From the cell containing the given text, extract its center point as (X, Y) coordinate. 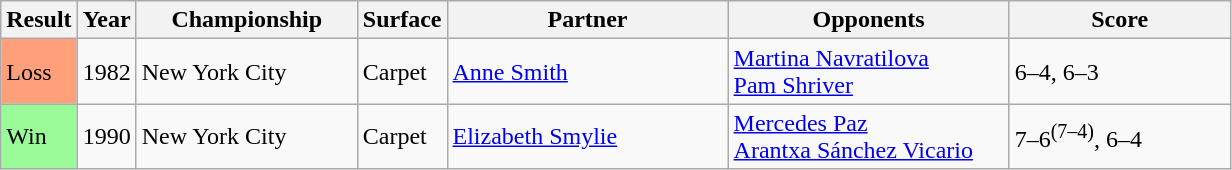
Mercedes Paz Arantxa Sánchez Vicario (868, 136)
Year (106, 20)
Anne Smith (588, 72)
7–6(7–4), 6–4 (1120, 136)
Championship (246, 20)
Result (39, 20)
Partner (588, 20)
1982 (106, 72)
Win (39, 136)
Elizabeth Smylie (588, 136)
Surface (402, 20)
Martina Navratilova Pam Shriver (868, 72)
6–4, 6–3 (1120, 72)
Loss (39, 72)
Opponents (868, 20)
1990 (106, 136)
Score (1120, 20)
